Identify which cell holds the provided text, then report its [x, y] central coordinate. 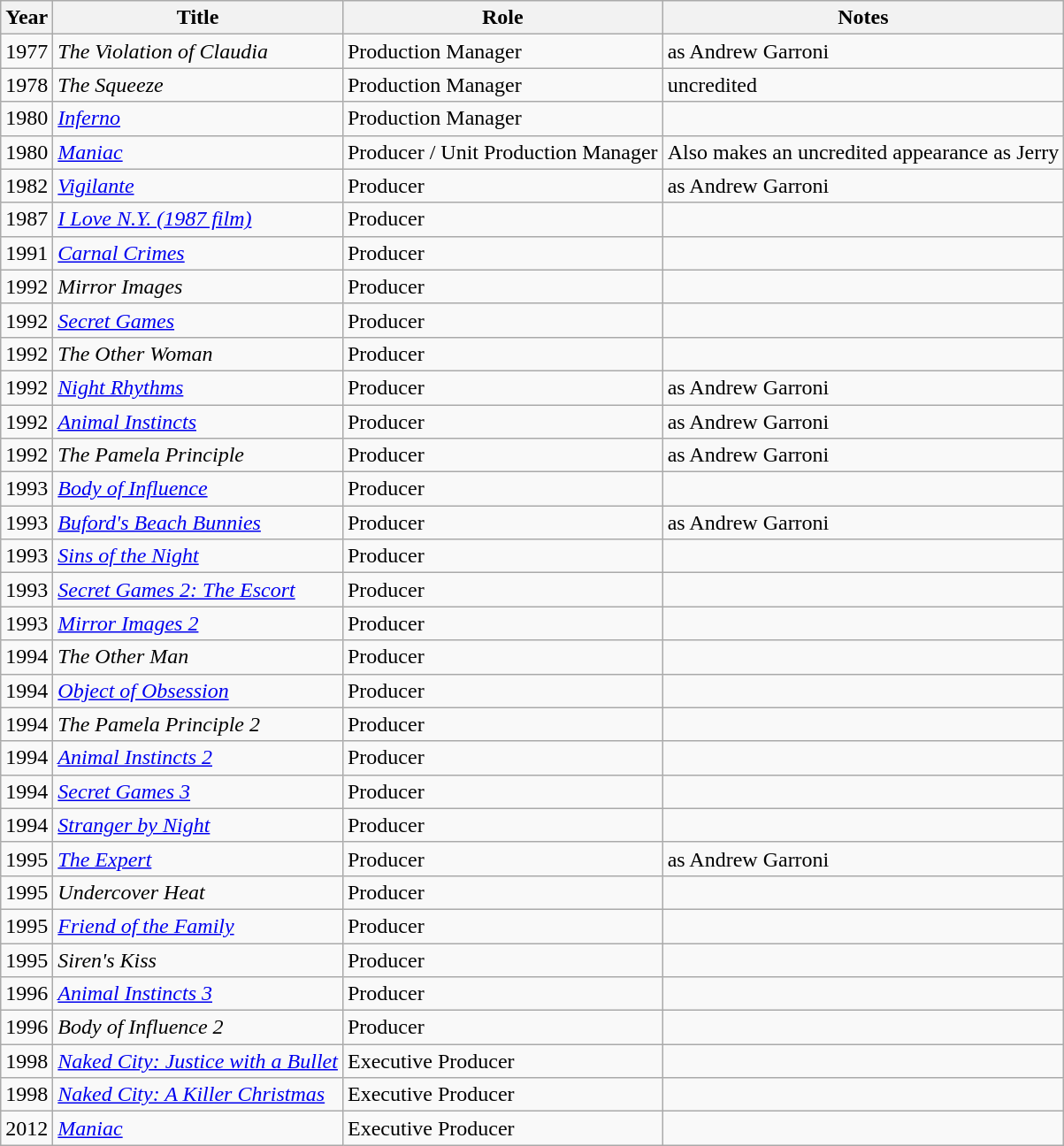
Mirror Images [198, 286]
Notes [863, 18]
Mirror Images 2 [198, 623]
Role [502, 18]
The Squeeze [198, 85]
2012 [27, 1128]
Year [27, 18]
Friend of the Family [198, 926]
Naked City: Justice with a Bullet [198, 1061]
The Pamela Principle [198, 455]
The Other Man [198, 657]
Body of Influence [198, 489]
Siren's Kiss [198, 959]
1977 [27, 51]
Secret Games 2: The Escort [198, 590]
1982 [27, 186]
Producer / Unit Production Manager [502, 152]
Animal Instincts 3 [198, 994]
Undercover Heat [198, 892]
Secret Games [198, 320]
The Pamela Principle 2 [198, 724]
Animal Instincts [198, 422]
I Love N.Y. (1987 film) [198, 219]
Secret Games 3 [198, 791]
1991 [27, 253]
Naked City: A Killer Christmas [198, 1095]
Also makes an uncredited appearance as Jerry [863, 152]
Inferno [198, 118]
uncredited [863, 85]
Animal Instincts 2 [198, 758]
The Violation of Claudia [198, 51]
Object of Obsession [198, 691]
Buford's Beach Bunnies [198, 523]
Carnal Crimes [198, 253]
1978 [27, 85]
Vigilante [198, 186]
Night Rhythms [198, 387]
Body of Influence 2 [198, 1028]
1987 [27, 219]
Sins of the Night [198, 556]
Stranger by Night [198, 825]
Title [198, 18]
The Expert [198, 859]
The Other Woman [198, 354]
